From the cell containing the given text, extract its center point as [X, Y] coordinate. 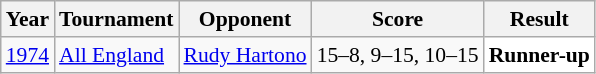
Runner-up [540, 55]
Score [398, 19]
15–8, 9–15, 10–15 [398, 55]
Year [28, 19]
1974 [28, 55]
Rudy Hartono [246, 55]
All England [116, 55]
Tournament [116, 19]
Result [540, 19]
Opponent [246, 19]
